Provide the [x, y] coordinate of the cell's center where the given text is located.  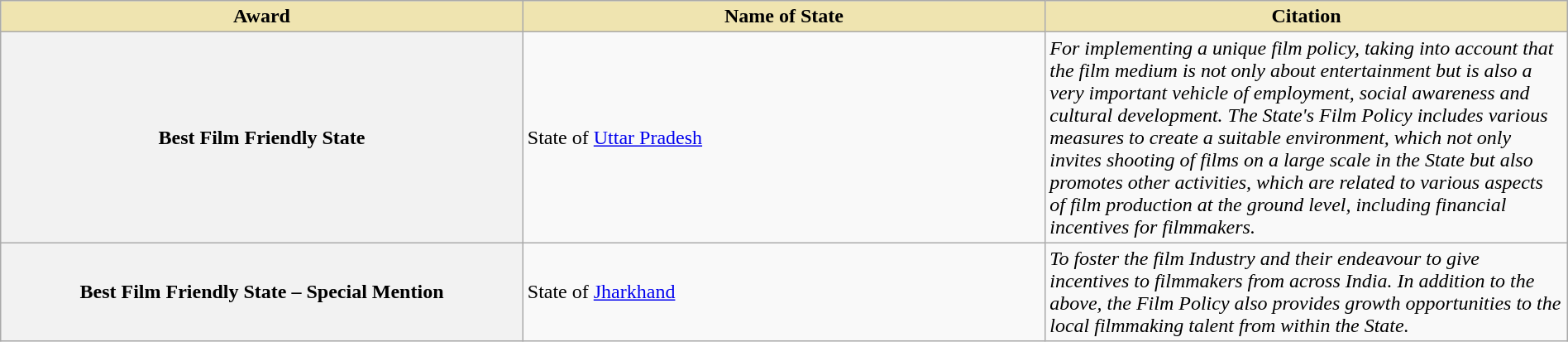
Citation [1307, 17]
Award [262, 17]
Best Film Friendly State [262, 137]
Best Film Friendly State – Special Mention [262, 291]
Name of State [784, 17]
State of Jharkhand [784, 291]
State of Uttar Pradesh [784, 137]
